Pinpoint the cell where the given text exists, returning its [x, y] midpoint coordinate. 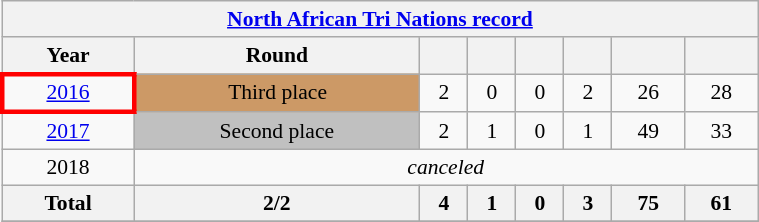
Second place [277, 132]
2016 [68, 94]
2017 [68, 132]
2018 [68, 168]
Year [68, 56]
61 [722, 203]
49 [648, 132]
3 [588, 203]
North African Tri Nations record [380, 19]
26 [648, 94]
Round [277, 56]
canceled [446, 168]
28 [722, 94]
75 [648, 203]
Total [68, 203]
2/2 [277, 203]
4 [444, 203]
33 [722, 132]
Third place [277, 94]
